For the text-containing cell, return its midpoint in [X, Y] coordinate format. 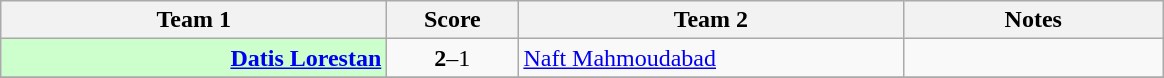
Score [452, 20]
Team 1 [194, 20]
2–1 [452, 58]
Datis Lorestan [194, 58]
Notes [1034, 20]
Team 2 [711, 20]
Naft Mahmoudabad [711, 58]
